Output the (x, y) coordinate of the center of the cell containing the given text.  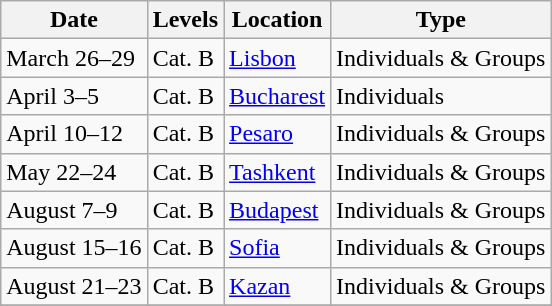
Lisbon (278, 58)
March 26–29 (74, 58)
Budapest (278, 210)
May 22–24 (74, 172)
April 10–12 (74, 134)
Pesaro (278, 134)
Location (278, 20)
August 21–23 (74, 286)
Sofia (278, 248)
Type (441, 20)
August 15–16 (74, 248)
April 3–5 (74, 96)
Bucharest (278, 96)
Date (74, 20)
Kazan (278, 286)
Levels (185, 20)
Individuals (441, 96)
Tashkent (278, 172)
August 7–9 (74, 210)
